Extract the [X, Y] coordinate from the center of the cell holding the provided text.  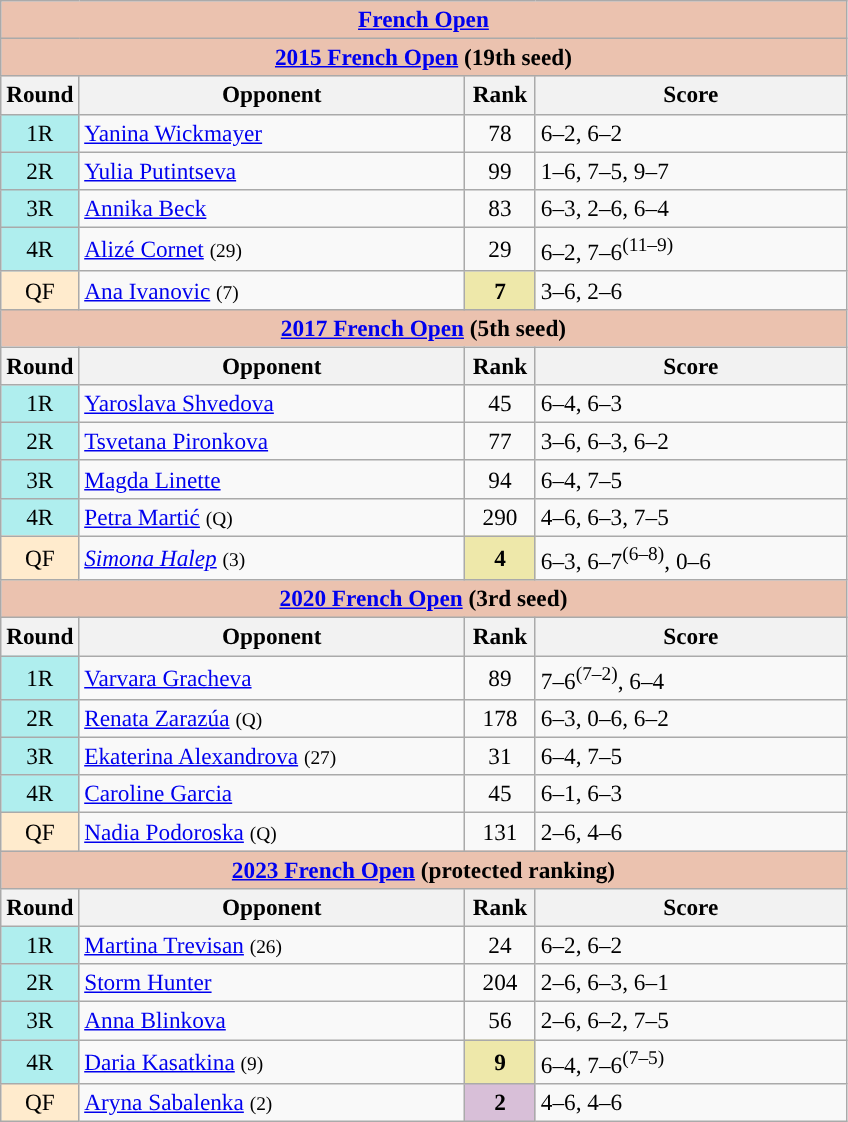
7 [500, 290]
4 [500, 557]
Alizé Cornet (29) [272, 249]
Storm Hunter [272, 983]
178 [500, 718]
4–6, 4–6 [690, 1102]
89 [500, 677]
Aryna Sabalenka (2) [272, 1102]
Yaroslava Shvedova [272, 403]
Ekaterina Alexandrova (27) [272, 756]
Anna Blinkova [272, 1020]
Martina Trevisan (26) [272, 945]
6–3, 2–6, 6–4 [690, 208]
2023 French Open (protected ranking) [424, 869]
99 [500, 170]
2–6, 6–2, 7–5 [690, 1020]
6–3, 6–7(6–8), 0–6 [690, 557]
Daria Kasatkina (9) [272, 1061]
290 [500, 517]
2 [500, 1102]
78 [500, 133]
Nadia Podoroska (Q) [272, 831]
24 [500, 945]
Annika Beck [272, 208]
1–6, 7–5, 9–7 [690, 170]
Tsvetana Pironkova [272, 441]
Yulia Putintseva [272, 170]
29 [500, 249]
94 [500, 479]
Yanina Wickmayer [272, 133]
Simona Halep (3) [272, 557]
9 [500, 1061]
French Open [424, 19]
6–3, 0–6, 6–2 [690, 718]
31 [500, 756]
2–6, 4–6 [690, 831]
2015 French Open (19th seed) [424, 57]
3–6, 2–6 [690, 290]
56 [500, 1020]
Ana Ivanovic (7) [272, 290]
2020 French Open (3rd seed) [424, 599]
2017 French Open (5th seed) [424, 328]
6–1, 6–3 [690, 794]
Magda Linette [272, 479]
6–4, 7–6(7–5) [690, 1061]
4–6, 6–3, 7–5 [690, 517]
131 [500, 831]
2–6, 6–3, 6–1 [690, 983]
83 [500, 208]
Varvara Gracheva [272, 677]
Caroline Garcia [272, 794]
204 [500, 983]
Renata Zarazúa (Q) [272, 718]
7–6(7–2), 6–4 [690, 677]
6–2, 7–6(11–9) [690, 249]
3–6, 6–3, 6–2 [690, 441]
6–4, 6–3 [690, 403]
Petra Martić (Q) [272, 517]
77 [500, 441]
